Determine the (X, Y) coordinate at the center of the cell enclosing the given text.  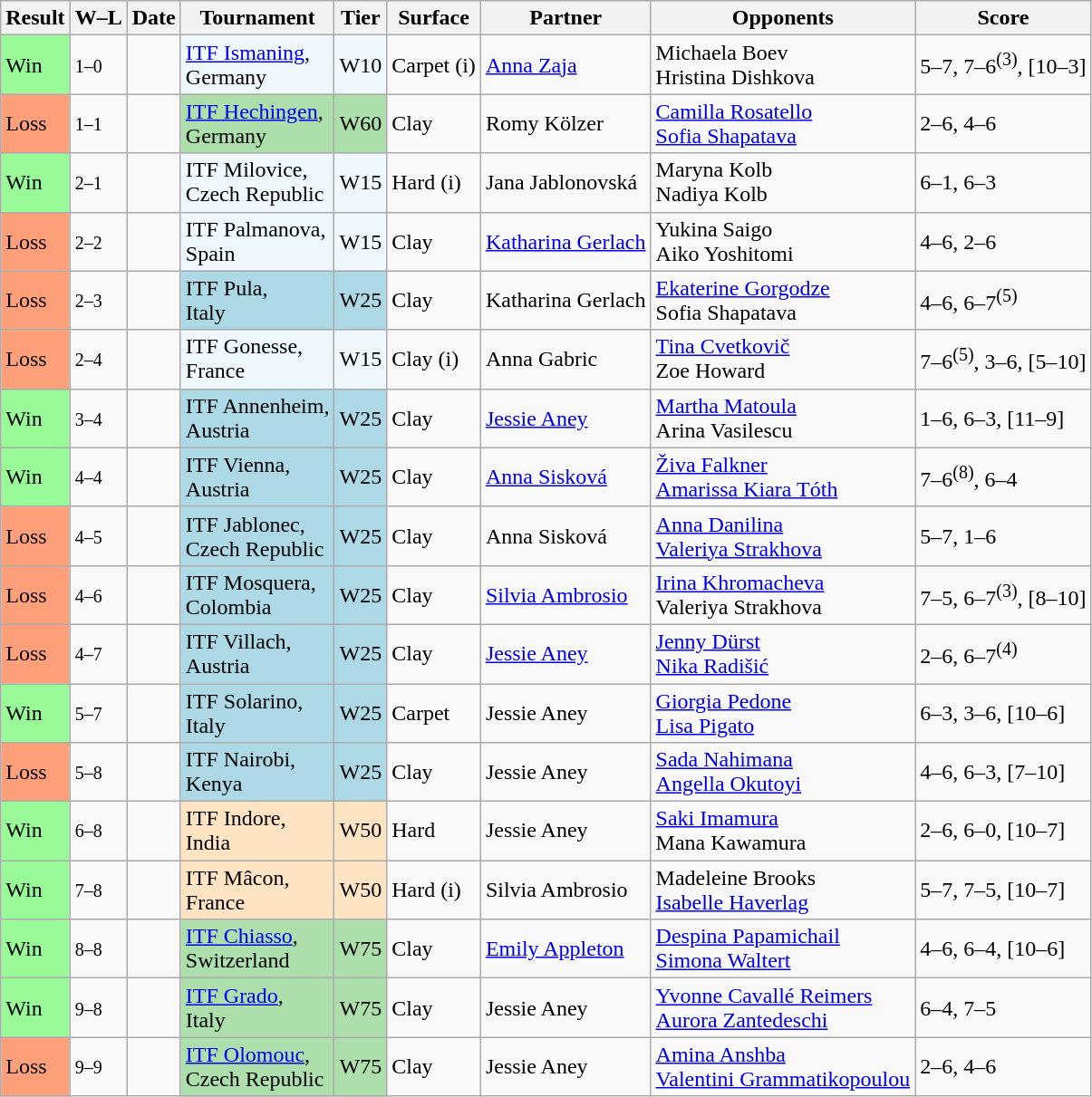
4–6, 6–4, [10–6] (1003, 949)
Saki Imamura Mana Kawamura (783, 832)
ITF Palmanova, Spain (257, 241)
Anna Gabric (565, 359)
5–7, 7–6(3), [10–3] (1003, 65)
Yvonne Cavallé Reimers Aurora Zantedeschi (783, 1007)
Maryna Kolb Nadiya Kolb (783, 183)
4–5 (98, 536)
W10 (361, 65)
6–8 (98, 832)
Michaela Boev Hristina Dishkova (783, 65)
ITF Grado, Italy (257, 1007)
5–7, 1–6 (1003, 536)
2–6, 6–0, [10–7] (1003, 832)
1–1 (98, 123)
Anna Danilina Valeriya Strakhova (783, 536)
ITF Olomouc, Czech Republic (257, 1067)
W60 (361, 123)
Tournament (257, 18)
Date (154, 18)
4–7 (98, 654)
Irina Khromacheva Valeriya Strakhova (783, 594)
Emily Appleton (565, 949)
Živa Falkner Amarissa Kiara Tóth (783, 476)
5–7, 7–5, [10–7] (1003, 890)
Despina Papamichail Simona Waltert (783, 949)
ITF Hechingen, Germany (257, 123)
Ekaterine Gorgodze Sofia Shapatava (783, 301)
Madeleine Brooks Isabelle Haverlag (783, 890)
Surface (434, 18)
Carpet (434, 712)
2–6, 6–7(4) (1003, 654)
4–6 (98, 594)
Yukina Saigo Aiko Yoshitomi (783, 241)
6–4, 7–5 (1003, 1007)
4–4 (98, 476)
8–8 (98, 949)
Sada Nahimana Angella Okutoyi (783, 772)
ITF Vienna, Austria (257, 476)
ITF Pula, Italy (257, 301)
ITF Jablonec, Czech Republic (257, 536)
3–4 (98, 419)
5–8 (98, 772)
4–6, 6–3, [7–10] (1003, 772)
1–0 (98, 65)
2–3 (98, 301)
4–6, 2–6 (1003, 241)
Martha Matoula Arina Vasilescu (783, 419)
2–1 (98, 183)
7–6(5), 3–6, [5–10] (1003, 359)
7–5, 6–7(3), [8–10] (1003, 594)
Tier (361, 18)
Opponents (783, 18)
Score (1003, 18)
5–7 (98, 712)
4–6, 6–7(5) (1003, 301)
Camilla Rosatello Sofia Shapatava (783, 123)
ITF Solarino, Italy (257, 712)
ITF Gonesse, France (257, 359)
Tina Cvetkovič Zoe Howard (783, 359)
ITF Annenheim, Austria (257, 419)
ITF Mâcon, France (257, 890)
Anna Zaja (565, 65)
ITF Mosquera, Colombia (257, 594)
Giorgia Pedone Lisa Pigato (783, 712)
Carpet (i) (434, 65)
ITF Villach, Austria (257, 654)
2–2 (98, 241)
Jenny Dürst Nika Radišić (783, 654)
2–4 (98, 359)
Romy Kölzer (565, 123)
ITF Indore, India (257, 832)
9–9 (98, 1067)
7–8 (98, 890)
Jana Jablonovská (565, 183)
Amina Anshba Valentini Grammatikopoulou (783, 1067)
Result (35, 18)
7–6(8), 6–4 (1003, 476)
1–6, 6–3, [11–9] (1003, 419)
9–8 (98, 1007)
Hard (434, 832)
6–3, 3–6, [10–6] (1003, 712)
ITF Nairobi, Kenya (257, 772)
W–L (98, 18)
ITF Chiasso, Switzerland (257, 949)
ITF Milovice, Czech Republic (257, 183)
6–1, 6–3 (1003, 183)
Partner (565, 18)
ITF Ismaning, Germany (257, 65)
Clay (i) (434, 359)
